Search for the cell housing the specified text and yield its (X, Y) center coordinate. 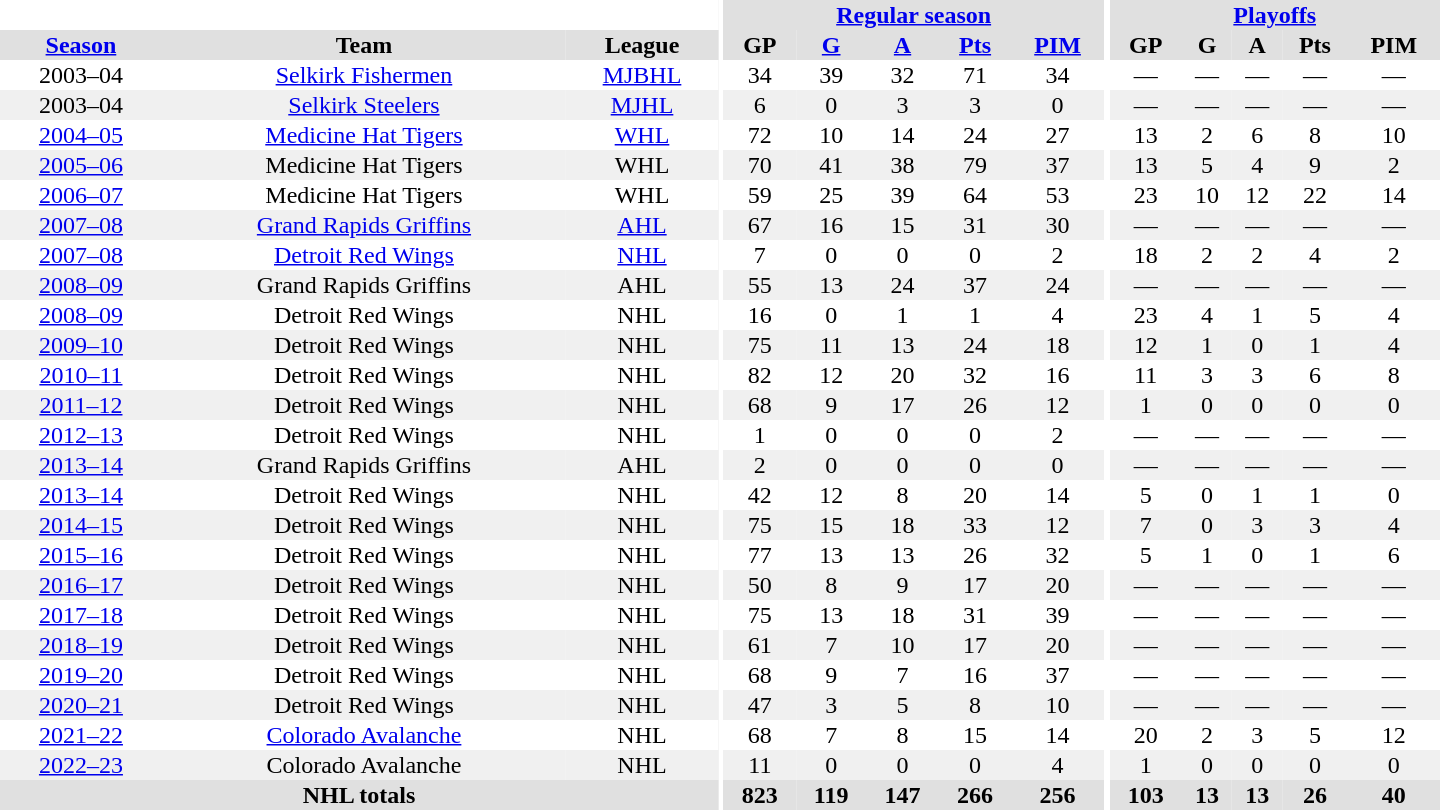
MJBHL (642, 75)
Season (81, 45)
2014–15 (81, 525)
2018–19 (81, 645)
119 (831, 795)
2022–23 (81, 765)
82 (760, 375)
2021–22 (81, 735)
30 (1057, 225)
2005–06 (81, 165)
MJHL (642, 105)
2006–07 (81, 195)
25 (831, 195)
Regular season (914, 15)
50 (760, 585)
2012–13 (81, 435)
2017–18 (81, 615)
55 (760, 285)
2020–21 (81, 705)
266 (976, 795)
41 (831, 165)
Team (364, 45)
70 (760, 165)
2019–20 (81, 675)
NHL totals (359, 795)
2011–12 (81, 405)
38 (902, 165)
53 (1057, 195)
Selkirk Fishermen (364, 75)
71 (976, 75)
823 (760, 795)
2004–05 (81, 135)
42 (760, 495)
2009–10 (81, 345)
61 (760, 645)
147 (902, 795)
77 (760, 555)
256 (1057, 795)
79 (976, 165)
33 (976, 525)
103 (1146, 795)
Selkirk Steelers (364, 105)
2016–17 (81, 585)
67 (760, 225)
League (642, 45)
2010–11 (81, 375)
47 (760, 705)
2015–16 (81, 555)
59 (760, 195)
22 (1314, 195)
27 (1057, 135)
Playoffs (1274, 15)
40 (1394, 795)
72 (760, 135)
64 (976, 195)
